From the cell containing the given text, extract its center point as [X, Y] coordinate. 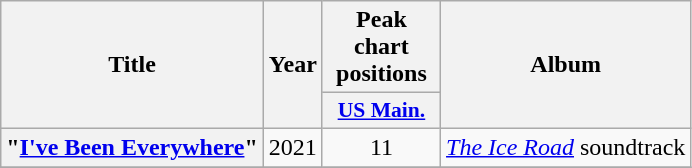
2021 [292, 147]
US Main. [381, 111]
Peak chart positions [381, 47]
"I've Been Everywhere" [132, 147]
Title [132, 65]
11 [381, 147]
Album [566, 65]
The Ice Road soundtrack [566, 147]
Year [292, 65]
